Return the (x, y) coordinate for the center point of the cell that contains the specified text.  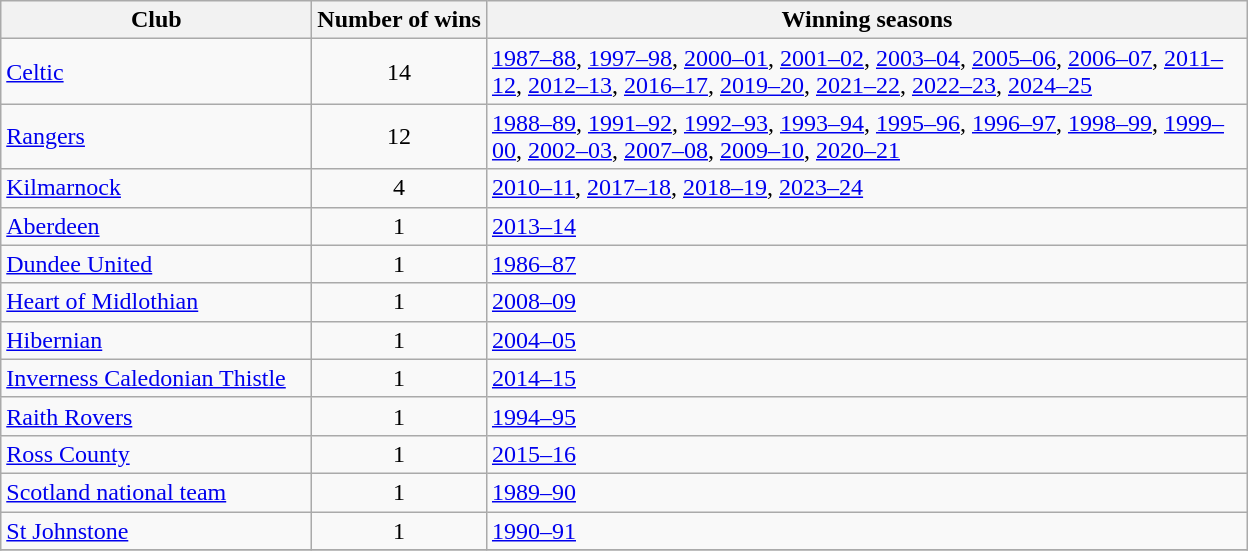
12 (400, 136)
Hibernian (156, 340)
1986–87 (866, 264)
St Johnstone (156, 531)
1990–91 (866, 531)
Kilmarnock (156, 188)
14 (400, 72)
Raith Rovers (156, 416)
Rangers (156, 136)
2014–15 (866, 378)
Celtic (156, 72)
1994–95 (866, 416)
Heart of Midlothian (156, 302)
2010–11, 2017–18, 2018–19, 2023–24 (866, 188)
1988–89, 1991–92, 1992–93, 1993–94, 1995–96, 1996–97, 1998–99, 1999–00, 2002–03, 2007–08, 2009–10, 2020–21 (866, 136)
Aberdeen (156, 226)
Ross County (156, 454)
Dundee United (156, 264)
2015–16 (866, 454)
2004–05 (866, 340)
Number of wins (400, 20)
Inverness Caledonian Thistle (156, 378)
Scotland national team (156, 492)
2008–09 (866, 302)
4 (400, 188)
Club (156, 20)
2013–14 (866, 226)
Winning seasons (866, 20)
1989–90 (866, 492)
1987–88, 1997–98, 2000–01, 2001–02, 2003–04, 2005–06, 2006–07, 2011–12, 2012–13, 2016–17, 2019–20, 2021–22, 2022–23, 2024–25 (866, 72)
